Determine the (x, y) coordinate at the center of the cell enclosing the given text.  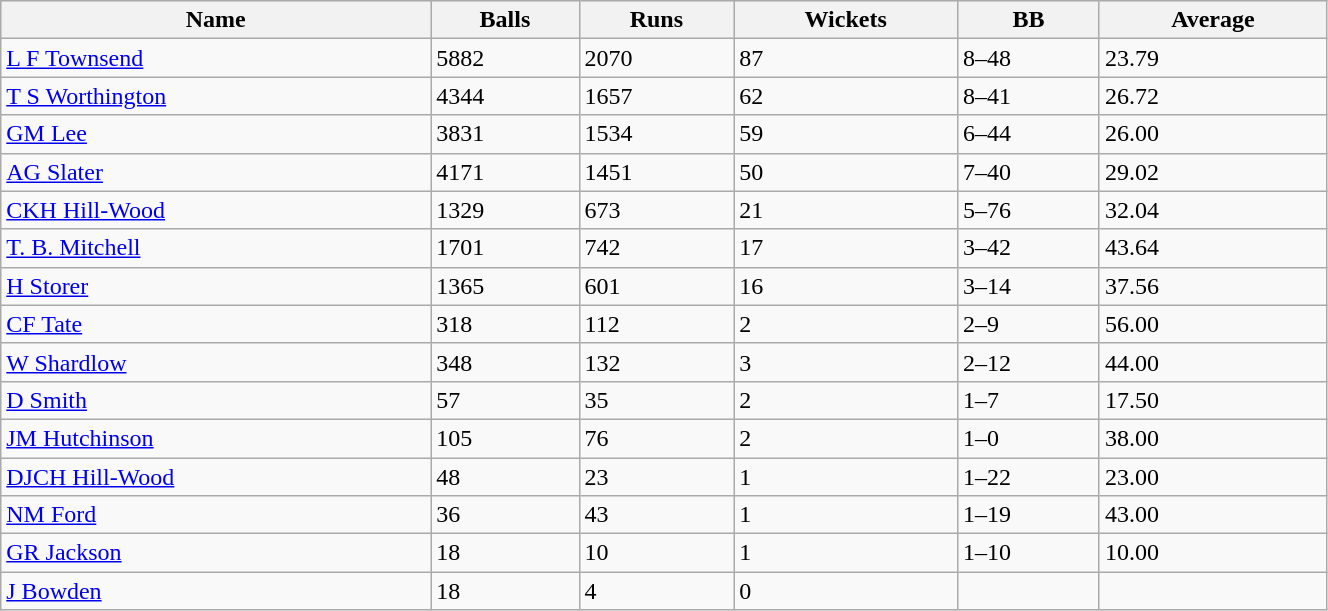
601 (656, 286)
1701 (505, 248)
1657 (656, 96)
132 (656, 362)
4344 (505, 96)
21 (846, 210)
16 (846, 286)
1–7 (1029, 400)
1534 (656, 134)
105 (505, 438)
2–12 (1029, 362)
26.72 (1212, 96)
3–14 (1029, 286)
23.79 (1212, 58)
Balls (505, 20)
37.56 (1212, 286)
50 (846, 172)
318 (505, 324)
17 (846, 248)
Name (216, 20)
23.00 (1212, 477)
43 (656, 515)
AG Slater (216, 172)
59 (846, 134)
Average (1212, 20)
4 (656, 591)
1451 (656, 172)
Runs (656, 20)
BB (1029, 20)
44.00 (1212, 362)
2–9 (1029, 324)
NM Ford (216, 515)
57 (505, 400)
5–76 (1029, 210)
6–44 (1029, 134)
5882 (505, 58)
3831 (505, 134)
3–42 (1029, 248)
62 (846, 96)
673 (656, 210)
26.00 (1212, 134)
J Bowden (216, 591)
2070 (656, 58)
JM Hutchinson (216, 438)
7–40 (1029, 172)
76 (656, 438)
1–19 (1029, 515)
10 (656, 553)
48 (505, 477)
GM Lee (216, 134)
35 (656, 400)
23 (656, 477)
17.50 (1212, 400)
29.02 (1212, 172)
D Smith (216, 400)
1–0 (1029, 438)
0 (846, 591)
10.00 (1212, 553)
4171 (505, 172)
112 (656, 324)
87 (846, 58)
H Storer (216, 286)
32.04 (1212, 210)
L F Townsend (216, 58)
1–22 (1029, 477)
3 (846, 362)
CKH Hill-Wood (216, 210)
8–41 (1029, 96)
348 (505, 362)
DJCH Hill-Wood (216, 477)
T. B. Mitchell (216, 248)
CF Tate (216, 324)
1365 (505, 286)
1329 (505, 210)
742 (656, 248)
38.00 (1212, 438)
GR Jackson (216, 553)
T S Worthington (216, 96)
43.00 (1212, 515)
W Shardlow (216, 362)
Wickets (846, 20)
36 (505, 515)
56.00 (1212, 324)
8–48 (1029, 58)
1–10 (1029, 553)
43.64 (1212, 248)
